Return (x, y) of the center of cell containing provided text 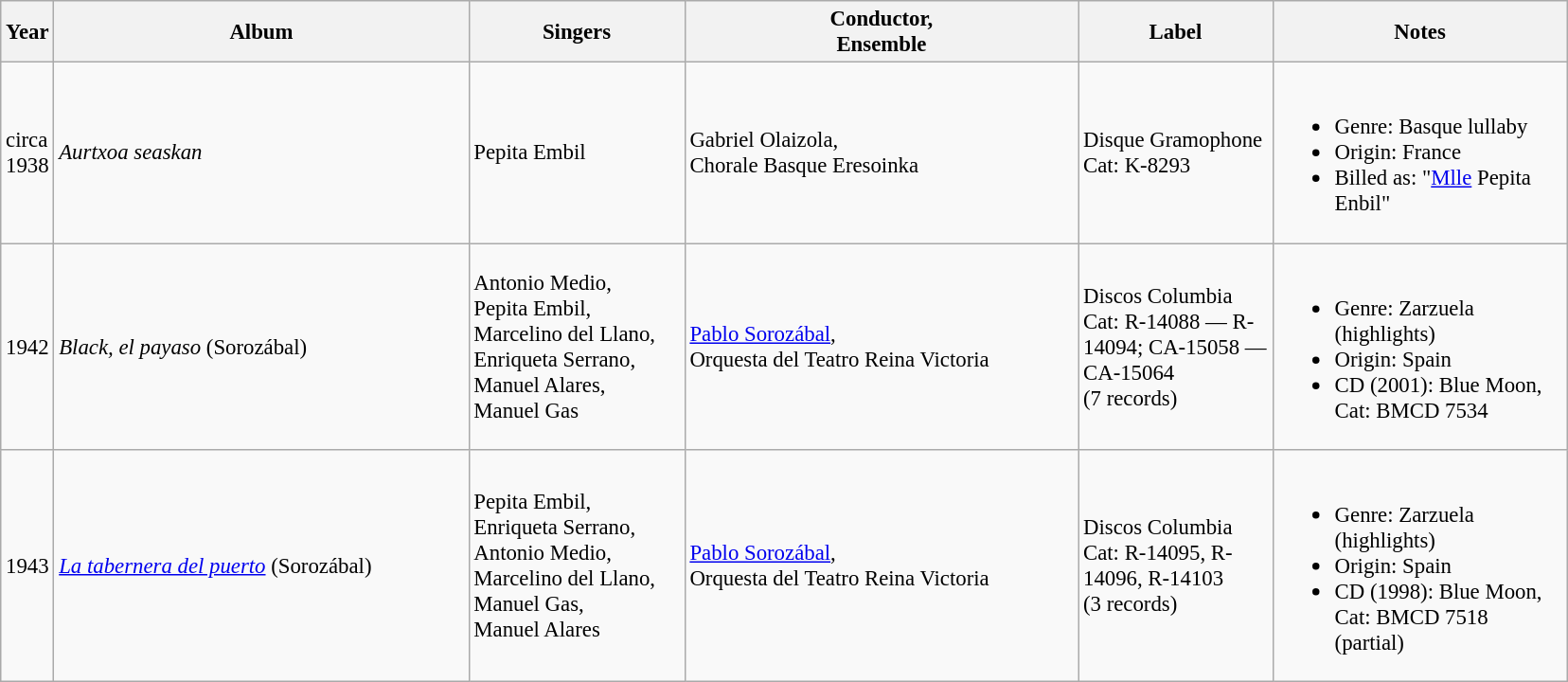
Singers (577, 32)
Aurtxoa seaskan (261, 153)
Antonio Medio, Pepita Embil, Marcelino del Llano, Enriqueta Serrano, Manuel Alares, Manuel Gas (577, 347)
Genre: Zarzuela (highlights)Origin: SpainCD (1998): Blue Moon, Cat: BMCD 7518 (partial) (1420, 566)
Album (261, 32)
Discos ColumbiaCat: R-14095, R-14096, R-14103 (3 records) (1176, 566)
Genre: Basque lullabyOrigin: FranceBilled as: "Mlle Pepita Enbil" (1420, 153)
Pepita Embil (577, 153)
Year (27, 32)
circa 1938 (27, 153)
Pepita Embil, Enriqueta Serrano, Antonio Medio, Marcelino del Llano, Manuel Gas, Manuel Alares (577, 566)
1943 (27, 566)
Disque Gramophone Cat: K-8293 (1176, 153)
Discos ColumbiaCat: R-14088 — R-14094; CA-15058 — CA-15064 (7 records) (1176, 347)
La tabernera del puerto (Sorozábal) (261, 566)
Black, el payaso (Sorozábal) (261, 347)
Conductor,Ensemble (882, 32)
1942 (27, 347)
Genre: Zarzuela (highlights)Origin: SpainCD (2001): Blue Moon, Cat: BMCD 7534 (1420, 347)
Gabriel Olaizola, Chorale Basque Eresoinka (882, 153)
Label (1176, 32)
Notes (1420, 32)
